Provide the [x, y] coordinate of the cell's center where the given text is located.  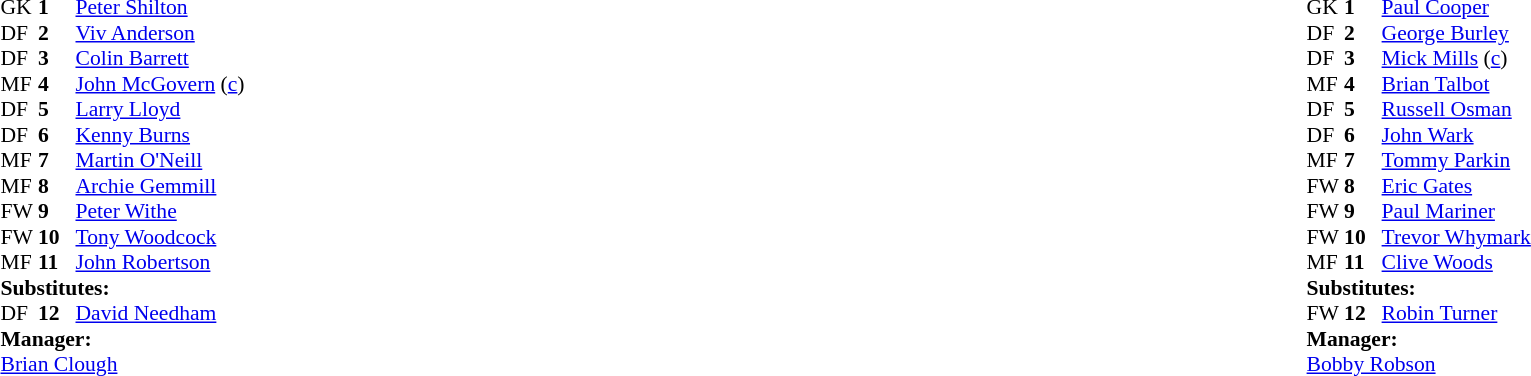
Eric Gates [1456, 186]
Clive Woods [1456, 263]
John Wark [1456, 135]
George Burley [1456, 33]
Larry Lloyd [160, 109]
Kenny Burns [160, 135]
Tony Woodcock [160, 237]
Robin Turner [1456, 313]
Trevor Whymark [1456, 237]
Viv Anderson [160, 33]
Brian Talbot [1456, 84]
John Robertson [160, 263]
Archie Gemmill [160, 186]
Peter Withe [160, 211]
David Needham [160, 313]
Mick Mills (c) [1456, 59]
Russell Osman [1456, 109]
John McGovern (c) [160, 84]
Tommy Parkin [1456, 161]
Martin O'Neill [160, 161]
Colin Barrett [160, 59]
Paul Mariner [1456, 211]
